Return (X, Y) of the center of cell containing provided text 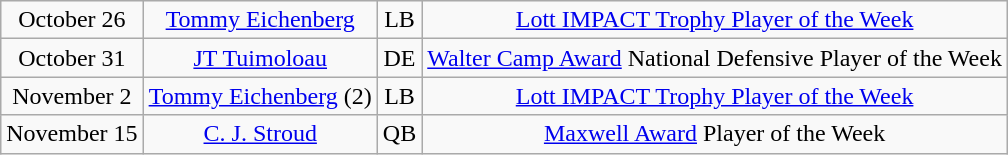
October 26 (72, 20)
JT Tuimoloau (260, 58)
October 31 (72, 58)
Tommy Eichenberg (260, 20)
November 15 (72, 134)
QB (399, 134)
Tommy Eichenberg (2) (260, 96)
C. J. Stroud (260, 134)
Walter Camp Award National Defensive Player of the Week (715, 58)
November 2 (72, 96)
DE (399, 58)
Maxwell Award Player of the Week (715, 134)
